Extract the [x, y] coordinate from the center of the cell holding the provided text.  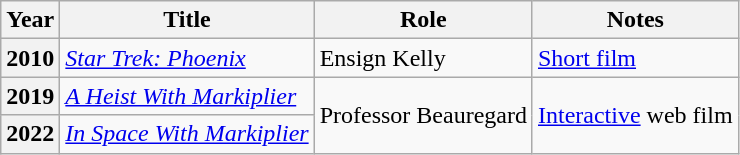
In Space With Markiplier [187, 134]
Title [187, 20]
Short film [635, 58]
Notes [635, 20]
A Heist With Markiplier [187, 96]
Ensign Kelly [423, 58]
Star Trek: Phoenix [187, 58]
2022 [30, 134]
Interactive web film [635, 115]
Role [423, 20]
2010 [30, 58]
2019 [30, 96]
Professor Beauregard [423, 115]
Year [30, 20]
